Find where the given text appears and provide that cell's center as [x, y] coordinate. 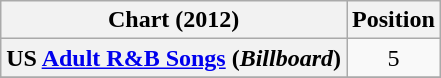
5 [394, 58]
Position [394, 20]
US Adult R&B Songs (Billboard) [174, 58]
Chart (2012) [174, 20]
